Scan for the cell matching the given text and deliver its (X, Y) coordinate at center. 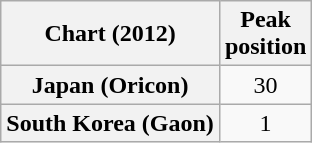
South Korea (Gaon) (110, 123)
Chart (2012) (110, 34)
30 (265, 85)
Peakposition (265, 34)
1 (265, 123)
Japan (Oricon) (110, 85)
